Locate the cell with the specified text and output its [X, Y] center coordinate. 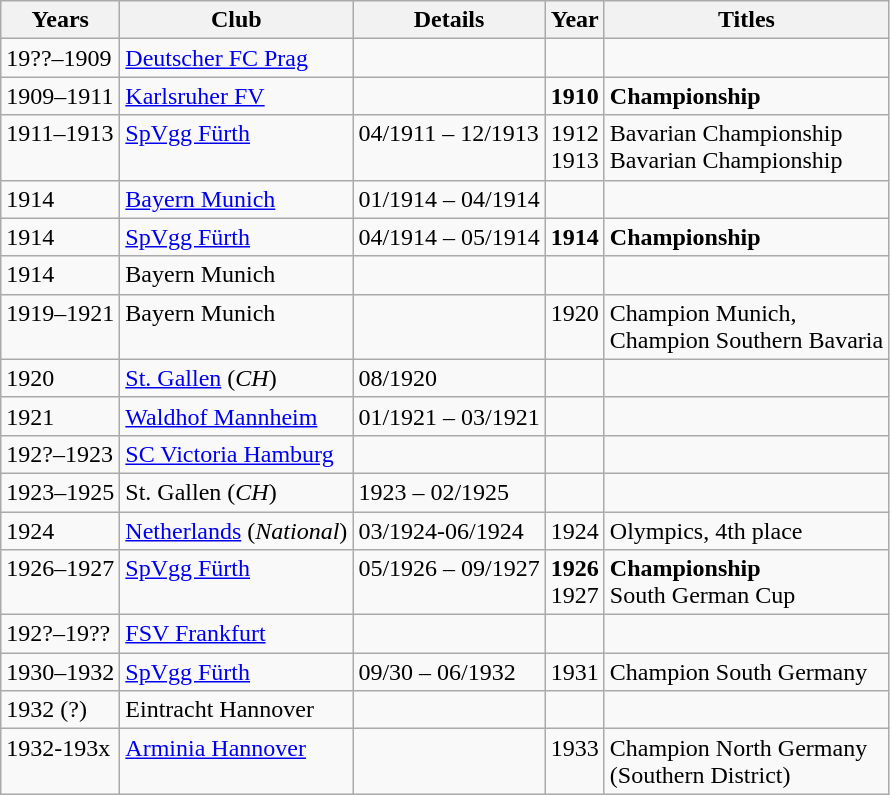
Champion North Germany(Southern District) [746, 762]
08/1920 [449, 378]
1923–1925 [60, 492]
SC Victoria Hamburg [236, 454]
Years [60, 20]
04/1911 – 12/1913 [449, 148]
1931 [574, 672]
Club [236, 20]
Olympics, 4th place [746, 531]
Waldhof Mannheim [236, 416]
ChampionshipSouth German Cup [746, 582]
1919–1921 [60, 326]
01/1921 – 03/1921 [449, 416]
1910 [574, 96]
Details [449, 20]
1909–1911 [60, 96]
05/1926 – 09/1927 [449, 582]
04/1914 – 05/1914 [449, 237]
03/1924-06/1924 [449, 531]
1921 [60, 416]
01/1914 – 04/1914 [449, 199]
Netherlands (National) [236, 531]
Champion South Germany [746, 672]
Deutscher FC Prag [236, 58]
Bavarian ChampionshipBavarian Championship [746, 148]
192?–1923 [60, 454]
1930–1932 [60, 672]
1932 (?) [60, 710]
Arminia Hannover [236, 762]
Champion Munich,Champion Southern Bavaria [746, 326]
19261927 [574, 582]
Eintracht Hannover [236, 710]
1923 – 02/1925 [449, 492]
Year [574, 20]
19121913 [574, 148]
09/30 – 06/1932 [449, 672]
192?–19?? [60, 634]
1932-193x [60, 762]
Titles [746, 20]
FSV Frankfurt [236, 634]
Karlsruher FV [236, 96]
1926–1927 [60, 582]
19??–1909 [60, 58]
1911–1913 [60, 148]
1933 [574, 762]
